For the text-containing cell, return its midpoint in [X, Y] coordinate format. 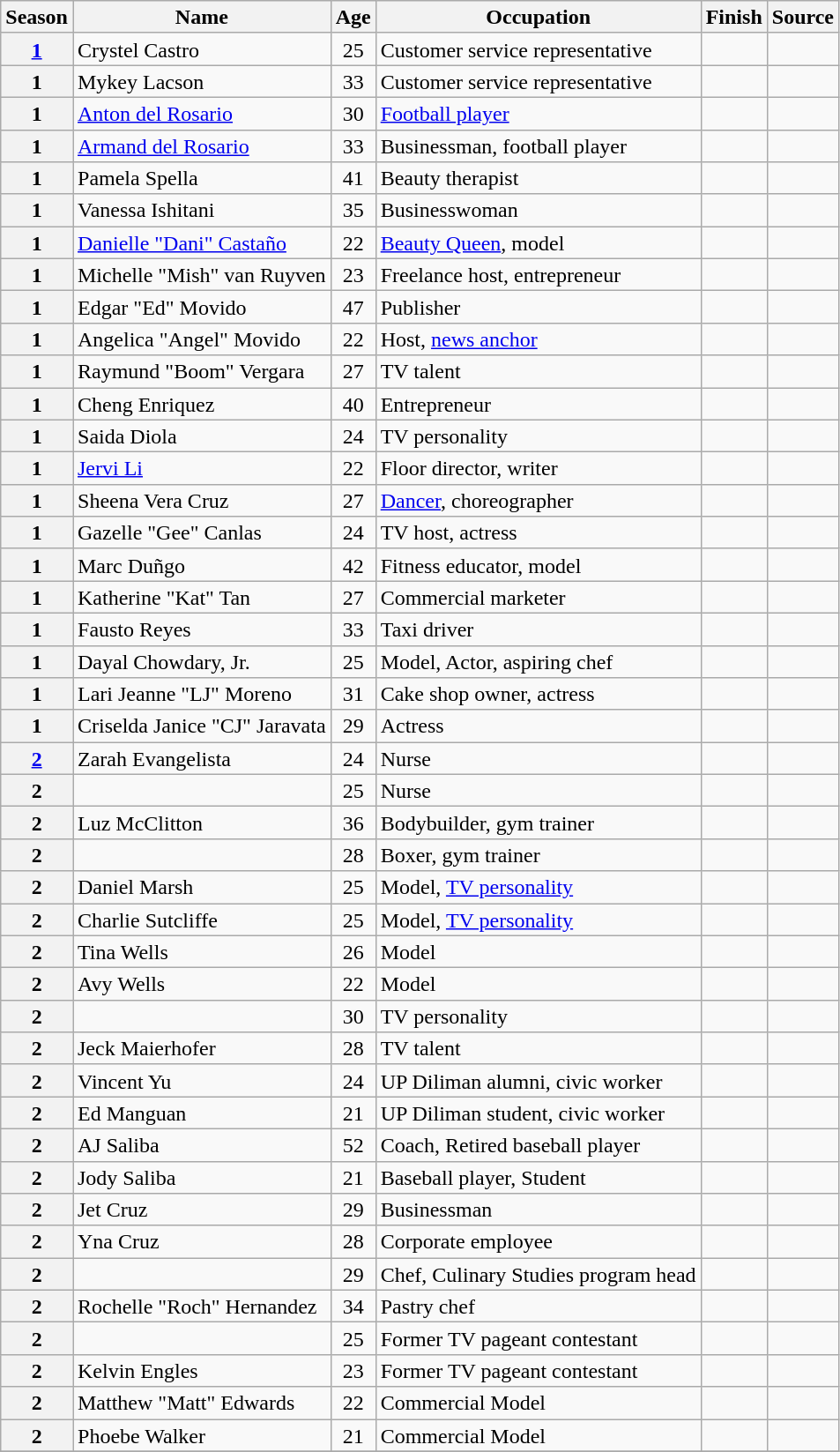
Vincent Yu [201, 1081]
Publisher [538, 307]
Businessman [538, 1210]
Businesswoman [538, 210]
Boxer, gym trainer [538, 855]
31 [353, 695]
Corporate employee [538, 1241]
UP Diliman alumni, civic worker [538, 1081]
Katherine "Kat" Tan [201, 598]
Jody Saliba [201, 1178]
Kelvin Engles [201, 1370]
40 [353, 404]
Occupation [538, 18]
Tina Wells [201, 952]
Criselda Janice "CJ" Jaravata [201, 726]
Luz McClitton [201, 823]
36 [353, 823]
Chef, Culinary Studies program head [538, 1275]
52 [353, 1144]
Armand del Rosario [201, 146]
Baseball player, Student [538, 1178]
Angelica "Angel" Movido [201, 339]
Gazelle "Gee" Canlas [201, 532]
Fitness educator, model [538, 564]
Saida Diola [201, 436]
Raymund "Boom" Vergara [201, 372]
Businessman, football player [538, 146]
Dayal Chowdary, Jr. [201, 661]
41 [353, 178]
Actress [538, 726]
Marc Duñgo [201, 564]
Vanessa Ishitani [201, 210]
Host, news anchor [538, 339]
Sheena Vera Cruz [201, 501]
Yna Cruz [201, 1241]
Pamela Spella [201, 178]
Crystel Castro [201, 49]
AJ Saliba [201, 1144]
Daniel Marsh [201, 887]
Model, Actor, aspiring chef [538, 661]
Zarah Evangelista [201, 758]
Cake shop owner, actress [538, 695]
Name [201, 18]
Jeck Maierhofer [201, 1049]
Beauty Queen, model [538, 243]
Pastry chef [538, 1307]
35 [353, 210]
42 [353, 564]
TV host, actress [538, 532]
Danielle "Dani" Castaño [201, 243]
Lari Jeanne "LJ" Moreno [201, 695]
Freelance host, entrepreneur [538, 275]
Beauty therapist [538, 178]
Source [802, 18]
Edgar "Ed" Movido [201, 307]
Jervi Li [201, 469]
Finish [733, 18]
Mykey Lacson [201, 81]
Fausto Reyes [201, 629]
Age [353, 18]
Jet Cruz [201, 1210]
Bodybuilder, gym trainer [538, 823]
Avy Wells [201, 984]
UP Diliman student, civic worker [538, 1113]
Commercial marketer [538, 598]
47 [353, 307]
Season [37, 18]
Taxi driver [538, 629]
Cheng Enriquez [201, 404]
Floor director, writer [538, 469]
Michelle "Mish" van Ruyven [201, 275]
Coach, Retired baseball player [538, 1144]
Rochelle "Roch" Hernandez [201, 1307]
Phoebe Walker [201, 1435]
Football player [538, 113]
26 [353, 952]
Charlie Sutcliffe [201, 919]
Dancer, choreographer [538, 501]
Anton del Rosario [201, 113]
34 [353, 1307]
Matthew "Matt" Edwards [201, 1404]
Entrepreneur [538, 404]
Ed Manguan [201, 1113]
